For the text-containing cell, return its midpoint in [X, Y] coordinate format. 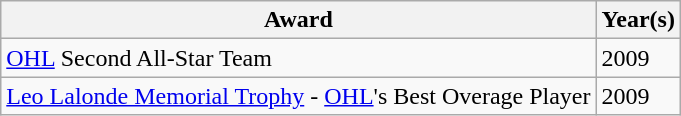
OHL Second All-Star Team [298, 58]
Award [298, 20]
Leo Lalonde Memorial Trophy - OHL's Best Overage Player [298, 96]
Year(s) [638, 20]
